Provide the (X, Y) coordinate of the cell's center where the given text is located.  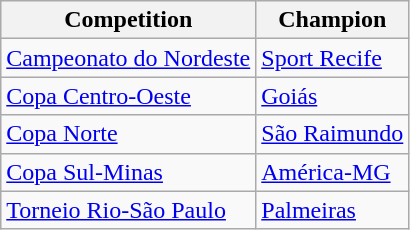
Palmeiras (332, 210)
São Raimundo (332, 134)
Torneio Rio-São Paulo (128, 210)
Copa Norte (128, 134)
Copa Sul-Minas (128, 172)
Campeonato do Nordeste (128, 58)
Competition (128, 20)
Copa Centro-Oeste (128, 96)
Sport Recife (332, 58)
Goiás (332, 96)
Champion (332, 20)
América-MG (332, 172)
